Extract the [X, Y] coordinate from the center of the cell holding the provided text.  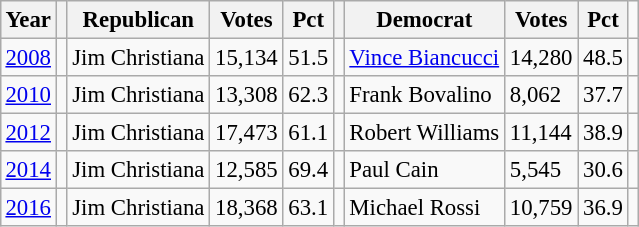
15,134 [246, 57]
10,759 [542, 208]
69.4 [308, 170]
36.9 [603, 208]
38.9 [603, 133]
5,545 [542, 170]
48.5 [603, 57]
Paul Cain [424, 170]
18,368 [246, 208]
30.6 [603, 170]
37.7 [603, 95]
62.3 [308, 95]
63.1 [308, 208]
8,062 [542, 95]
17,473 [246, 133]
2008 [28, 57]
51.5 [308, 57]
2016 [28, 208]
2014 [28, 170]
Michael Rossi [424, 208]
Vince Biancucci [424, 57]
2010 [28, 95]
12,585 [246, 170]
61.1 [308, 133]
2012 [28, 133]
13,308 [246, 95]
Democrat [424, 20]
Year [28, 20]
Republican [138, 20]
14,280 [542, 57]
Frank Bovalino [424, 95]
Robert Williams [424, 133]
11,144 [542, 133]
